Extract the (x, y) coordinate from the center of the cell holding the provided text.  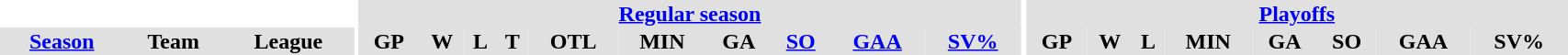
OTL (573, 41)
League (288, 41)
T (513, 41)
Season (62, 41)
Team (173, 41)
Regular season (690, 14)
Playoffs (1297, 14)
